Extract the (X, Y) coordinate from the center of the cell holding the provided text.  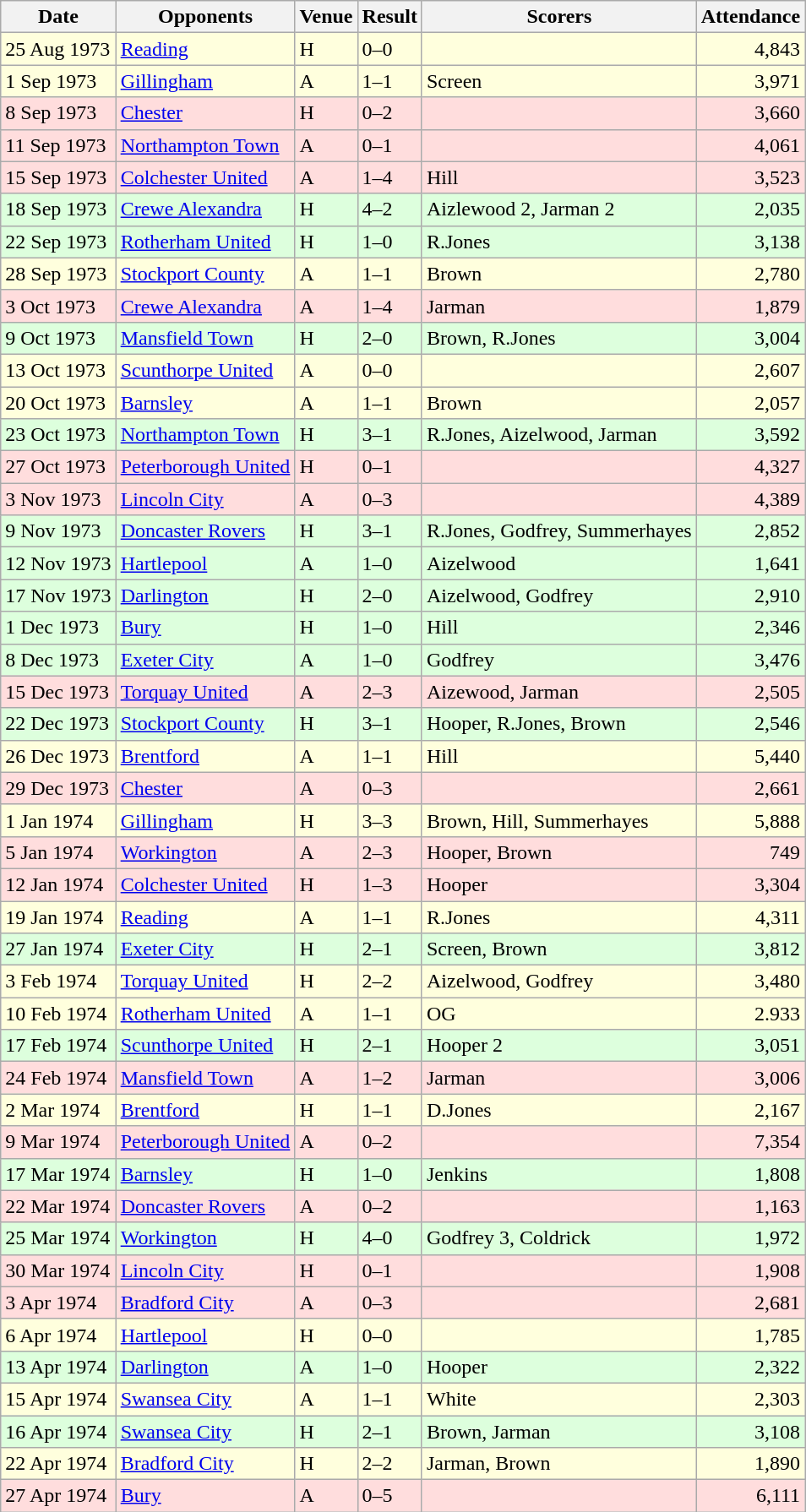
1,879 (750, 306)
20 Oct 1973 (58, 403)
4,061 (750, 145)
27 Oct 1973 (58, 467)
5,440 (750, 756)
30 Mar 1974 (58, 1270)
3,006 (750, 1078)
Scorers (559, 17)
1,163 (750, 1206)
3,051 (750, 1046)
Brown, Hill, Summerhayes (559, 820)
15 Sep 1973 (58, 177)
OG (559, 1014)
9 Nov 1973 (58, 531)
3,108 (750, 1432)
4–0 (389, 1238)
2,057 (750, 403)
17 Nov 1973 (58, 596)
1,972 (750, 1238)
8 Sep 1973 (58, 113)
6,111 (750, 1496)
22 Dec 1973 (58, 724)
29 Dec 1973 (58, 788)
9 Mar 1974 (58, 1142)
Hooper, Brown (559, 852)
3 Apr 1974 (58, 1303)
23 Oct 1973 (58, 435)
3,971 (750, 81)
17 Feb 1974 (58, 1046)
1 Dec 1973 (58, 628)
28 Sep 1973 (58, 274)
27 Jan 1974 (58, 949)
Hooper, R.Jones, Brown (559, 724)
Jarman, Brown (559, 1464)
1 Sep 1973 (58, 81)
3 Nov 1973 (58, 499)
3,480 (750, 982)
Jenkins (559, 1174)
8 Dec 1973 (58, 660)
D.Jones (559, 1110)
Aizlewood 2, Jarman 2 (559, 209)
Brown, R.Jones (559, 338)
24 Feb 1974 (58, 1078)
10 Feb 1974 (58, 1014)
4,311 (750, 916)
15 Apr 1974 (58, 1399)
White (559, 1399)
Aizelwood (559, 563)
Result (389, 17)
18 Sep 1973 (58, 209)
15 Dec 1973 (58, 692)
5,888 (750, 820)
6 Apr 1974 (58, 1335)
2,346 (750, 628)
4,327 (750, 467)
16 Apr 1974 (58, 1432)
12 Nov 1973 (58, 563)
3 Feb 1974 (58, 982)
4,389 (750, 499)
Date (58, 17)
2,661 (750, 788)
1,890 (750, 1464)
749 (750, 852)
1 Jan 1974 (58, 820)
3,004 (750, 338)
11 Sep 1973 (58, 145)
9 Oct 1973 (58, 338)
2,780 (750, 274)
17 Mar 1974 (58, 1174)
25 Mar 1974 (58, 1238)
Screen, Brown (559, 949)
2,546 (750, 724)
R.Jones, Aizelwood, Jarman (559, 435)
2,910 (750, 596)
13 Oct 1973 (58, 370)
2,303 (750, 1399)
1–2 (389, 1078)
3,660 (750, 113)
Venue (326, 17)
22 Mar 1974 (58, 1206)
2,505 (750, 692)
Aizewood, Jarman (559, 692)
22 Sep 1973 (58, 242)
1,908 (750, 1270)
Godfrey (559, 660)
Godfrey 3, Coldrick (559, 1238)
5 Jan 1974 (58, 852)
3,304 (750, 884)
13 Apr 1974 (58, 1367)
Opponents (205, 17)
1–3 (389, 884)
2,322 (750, 1367)
4–2 (389, 209)
3,812 (750, 949)
R.Jones, Godfrey, Summerhayes (559, 531)
2,035 (750, 209)
3,592 (750, 435)
2.933 (750, 1014)
12 Jan 1974 (58, 884)
1,785 (750, 1335)
Attendance (750, 17)
3,476 (750, 660)
2,852 (750, 531)
2,607 (750, 370)
2 Mar 1974 (58, 1110)
1,641 (750, 563)
26 Dec 1973 (58, 756)
19 Jan 1974 (58, 916)
22 Apr 1974 (58, 1464)
25 Aug 1973 (58, 49)
3–3 (389, 820)
Brown, Jarman (559, 1432)
27 Apr 1974 (58, 1496)
7,354 (750, 1142)
3,138 (750, 242)
Screen (559, 81)
1,808 (750, 1174)
4,843 (750, 49)
0–5 (389, 1496)
Hooper 2 (559, 1046)
3 Oct 1973 (58, 306)
2,167 (750, 1110)
2,681 (750, 1303)
3,523 (750, 177)
